From the cell containing the given text, extract its center point as (x, y) coordinate. 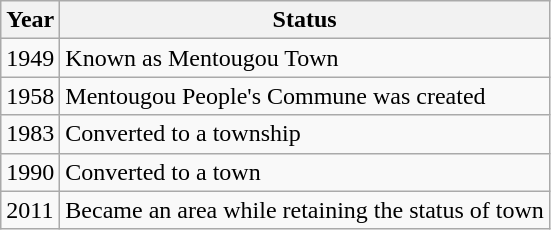
Mentougou People's Commune was created (305, 96)
1949 (30, 58)
Converted to a township (305, 134)
Year (30, 20)
2011 (30, 210)
1983 (30, 134)
Converted to a town (305, 172)
Became an area while retaining the status of town (305, 210)
1958 (30, 96)
1990 (30, 172)
Known as Mentougou Town (305, 58)
Status (305, 20)
